Extract the (X, Y) coordinate from the center of the cell holding the provided text.  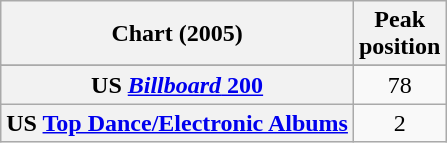
Chart (2005) (178, 34)
US Billboard 200 (178, 85)
2 (399, 123)
Peakposition (399, 34)
US Top Dance/Electronic Albums (178, 123)
78 (399, 85)
